Output the [X, Y] coordinate of the center of the cell containing the given text.  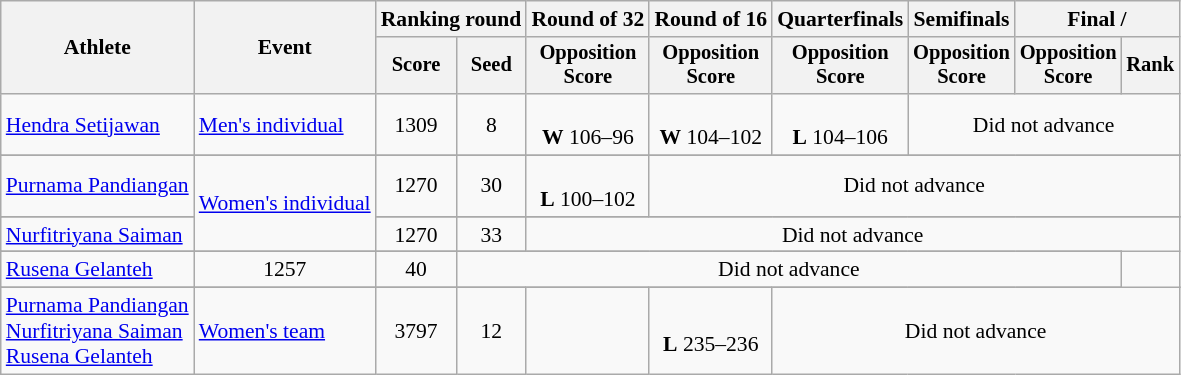
33 [491, 235]
40 [416, 270]
Purnama Pandiangan [98, 186]
Athlete [98, 48]
30 [491, 186]
3797 [416, 332]
Hendra Setijawan [98, 124]
1309 [416, 124]
L 235–236 [710, 332]
Final / [1097, 19]
Quarterfinals [840, 19]
Ranking round [452, 19]
W 104–102 [710, 124]
Men's individual [285, 124]
W 106–96 [588, 124]
L 104–106 [840, 124]
Semifinals [962, 19]
Purnama PandianganNurfitriyana SaimanRusena Gelanteh [98, 332]
Round of 32 [588, 19]
12 [491, 332]
Women's team [285, 332]
Event [285, 48]
Rusena Gelanteh [98, 270]
Round of 16 [710, 19]
8 [491, 124]
Seed [491, 66]
Rank [1150, 66]
Women's individual [285, 204]
Nurfitriyana Saiman [98, 235]
1257 [285, 270]
Score [416, 66]
L 100–102 [588, 186]
